For the text-containing cell, return its midpoint in (X, Y) coordinate format. 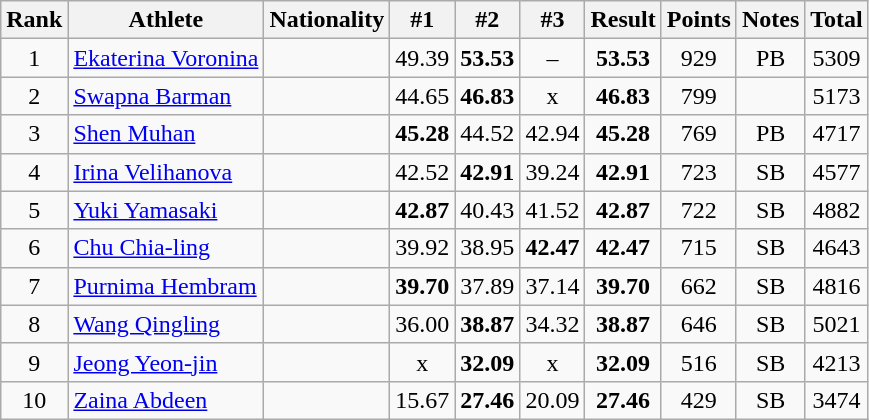
Shen Muhan (166, 134)
10 (34, 400)
516 (698, 362)
#1 (422, 20)
4717 (837, 134)
44.52 (488, 134)
Points (698, 20)
1 (34, 58)
5309 (837, 58)
Purnima Hembram (166, 286)
49.39 (422, 58)
Rank (34, 20)
722 (698, 210)
4213 (837, 362)
5 (34, 210)
Ekaterina Voronina (166, 58)
799 (698, 96)
2 (34, 96)
4816 (837, 286)
37.89 (488, 286)
5021 (837, 324)
769 (698, 134)
38.95 (488, 248)
8 (34, 324)
Total (837, 20)
646 (698, 324)
9 (34, 362)
4577 (837, 172)
Nationality (327, 20)
Notes (770, 20)
4643 (837, 248)
39.92 (422, 248)
662 (698, 286)
34.32 (552, 324)
Wang Qingling (166, 324)
15.67 (422, 400)
3 (34, 134)
4 (34, 172)
40.43 (488, 210)
Jeong Yeon-jin (166, 362)
Yuki Yamasaki (166, 210)
929 (698, 58)
42.52 (422, 172)
37.14 (552, 286)
39.24 (552, 172)
42.94 (552, 134)
Zaina Abdeen (166, 400)
723 (698, 172)
20.09 (552, 400)
Irina Velihanova (166, 172)
6 (34, 248)
429 (698, 400)
#3 (552, 20)
5173 (837, 96)
715 (698, 248)
7 (34, 286)
3474 (837, 400)
#2 (488, 20)
Swapna Barman (166, 96)
44.65 (422, 96)
4882 (837, 210)
36.00 (422, 324)
Athlete (166, 20)
– (552, 58)
Result (623, 20)
Chu Chia-ling (166, 248)
41.52 (552, 210)
